Scan for the cell matching the given text and deliver its [X, Y] coordinate at center. 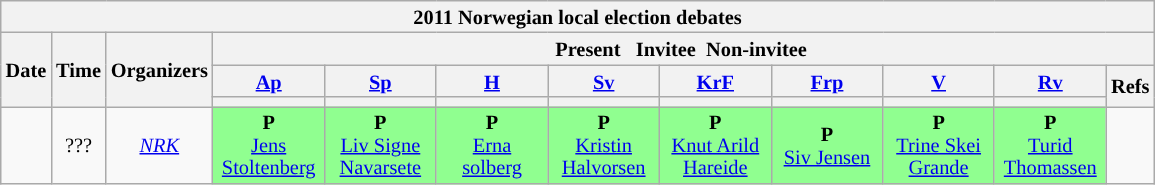
Present Invitee Non-invitee [684, 48]
Time [78, 69]
??? [78, 144]
PTurid Thomassen [1050, 144]
Frp [827, 81]
Date [26, 69]
2011 Norwegian local election debates [578, 16]
PTrine Skei Grande [939, 144]
PSiv Jensen [827, 144]
PKristin Halvorsen [604, 144]
NRK [160, 144]
PKnut Arild Hareide [715, 144]
Organizers [160, 69]
KrF [715, 81]
Sp [381, 81]
Refs [1130, 86]
PLiv Signe Navarsete [381, 144]
H [492, 81]
V [939, 81]
Sv [604, 81]
PErna solberg [492, 144]
Ap [269, 81]
Rv [1050, 81]
PJens Stoltenberg [269, 144]
